Pinpoint the cell where the given text exists, returning its [x, y] midpoint coordinate. 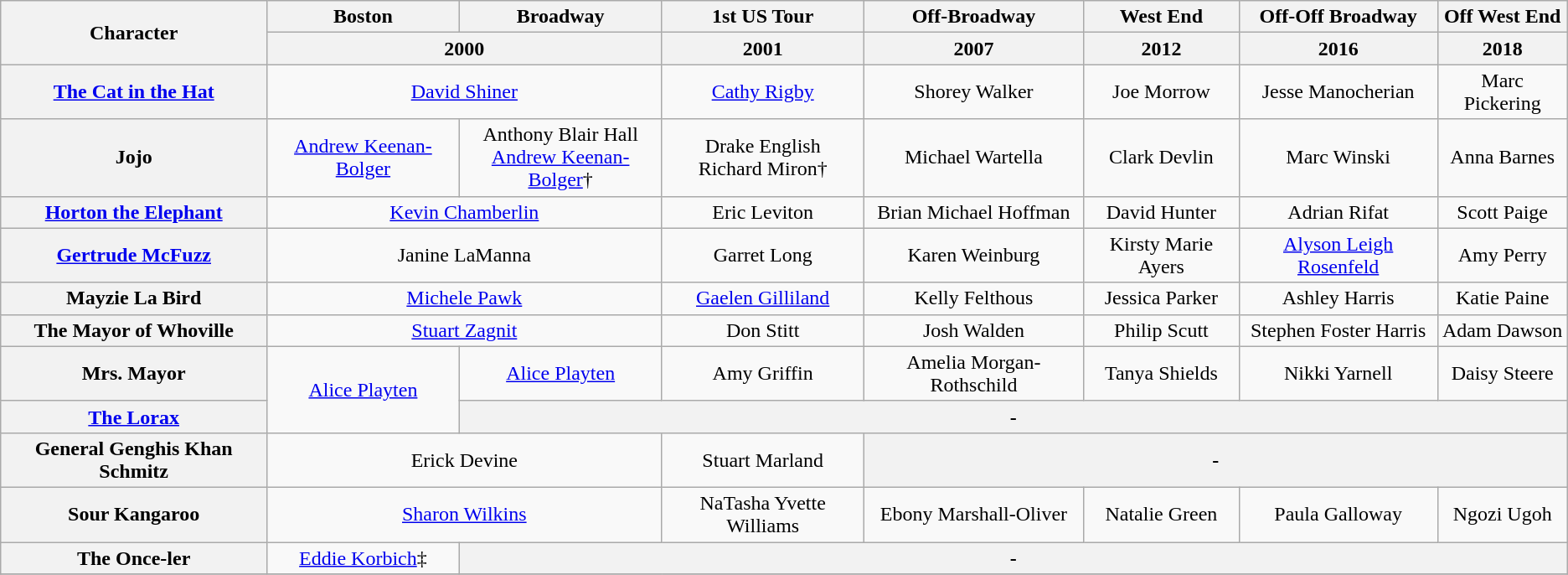
Shorey Walker [973, 92]
Stephen Foster Harris [1338, 330]
The Once-ler [134, 557]
Eric Leviton [762, 212]
Jojo [134, 158]
Ashley Harris [1338, 298]
Brian Michael Hoffman [973, 212]
Katie Paine [1503, 298]
Broadway [560, 17]
Alyson Leigh Rosenfeld [1338, 255]
Off West End [1503, 17]
Kevin Chamberlin [464, 212]
Amy Griffin [762, 374]
Janine LaManna [464, 255]
Don Stitt [762, 330]
Erick Devine [464, 459]
Anthony Blair Hall Andrew Keenan-Bolger† [560, 158]
2001 [762, 49]
Natalie Green [1162, 515]
Andrew Keenan-Bolger [364, 158]
2007 [973, 49]
The Mayor of Whoville [134, 330]
Kelly Felthous [973, 298]
Clark Devlin [1162, 158]
Cathy Rigby [762, 92]
Off-Broadway [973, 17]
Character [134, 33]
Anna Barnes [1503, 158]
Off-Off Broadway [1338, 17]
Michael Wartella [973, 158]
Jessica Parker [1162, 298]
Adrian Rifat [1338, 212]
General Genghis Khan Schmitz [134, 459]
Tanya Shields [1162, 374]
Josh Walden [973, 330]
Garret Long [762, 255]
Marc Winski [1338, 158]
1st US Tour [762, 17]
The Lorax [134, 417]
Nikki Yarnell [1338, 374]
Sharon Wilkins [464, 515]
Mrs. Mayor [134, 374]
David Shiner [464, 92]
Jesse Manocherian [1338, 92]
Ebony Marshall-Oliver [973, 515]
Karen Weinburg [973, 255]
Joe Morrow [1162, 92]
Philip Scutt [1162, 330]
Stuart Zagnit [464, 330]
Adam Dawson [1503, 330]
Mayzie La Bird [134, 298]
Eddie Korbich‡ [364, 557]
Boston [364, 17]
Stuart Marland [762, 459]
2016 [1338, 49]
Ngozi Ugoh [1503, 515]
David Hunter [1162, 212]
The Cat in the Hat [134, 92]
Amy Perry [1503, 255]
Horton the Elephant [134, 212]
Paula Galloway [1338, 515]
Gertrude McFuzz [134, 255]
NaTasha Yvette Williams [762, 515]
Amelia Morgan-Rothschild [973, 374]
Daisy Steere [1503, 374]
2018 [1503, 49]
Gaelen Gilliland [762, 298]
Michele Pawk [464, 298]
West End [1162, 17]
Kirsty Marie Ayers [1162, 255]
Marc Pickering [1503, 92]
2012 [1162, 49]
Sour Kangaroo [134, 515]
2000 [464, 49]
Drake English Richard Miron† [762, 158]
Scott Paige [1503, 212]
